Scan for the cell matching the given text and deliver its [x, y] coordinate at center. 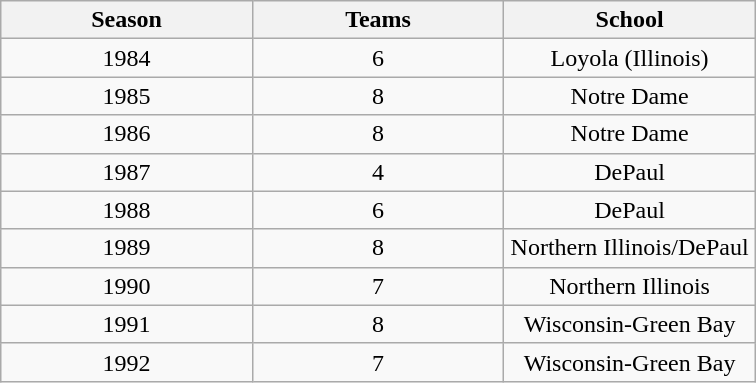
Northern Illinois/DePaul [630, 248]
1989 [127, 248]
1992 [127, 362]
4 [378, 172]
School [630, 20]
1987 [127, 172]
1988 [127, 210]
1985 [127, 96]
Northern Illinois [630, 286]
1986 [127, 134]
Teams [378, 20]
Season [127, 20]
1984 [127, 58]
1991 [127, 324]
Loyola (Illinois) [630, 58]
1990 [127, 286]
